Determine the (X, Y) coordinate at the center of the cell enclosing the given text.  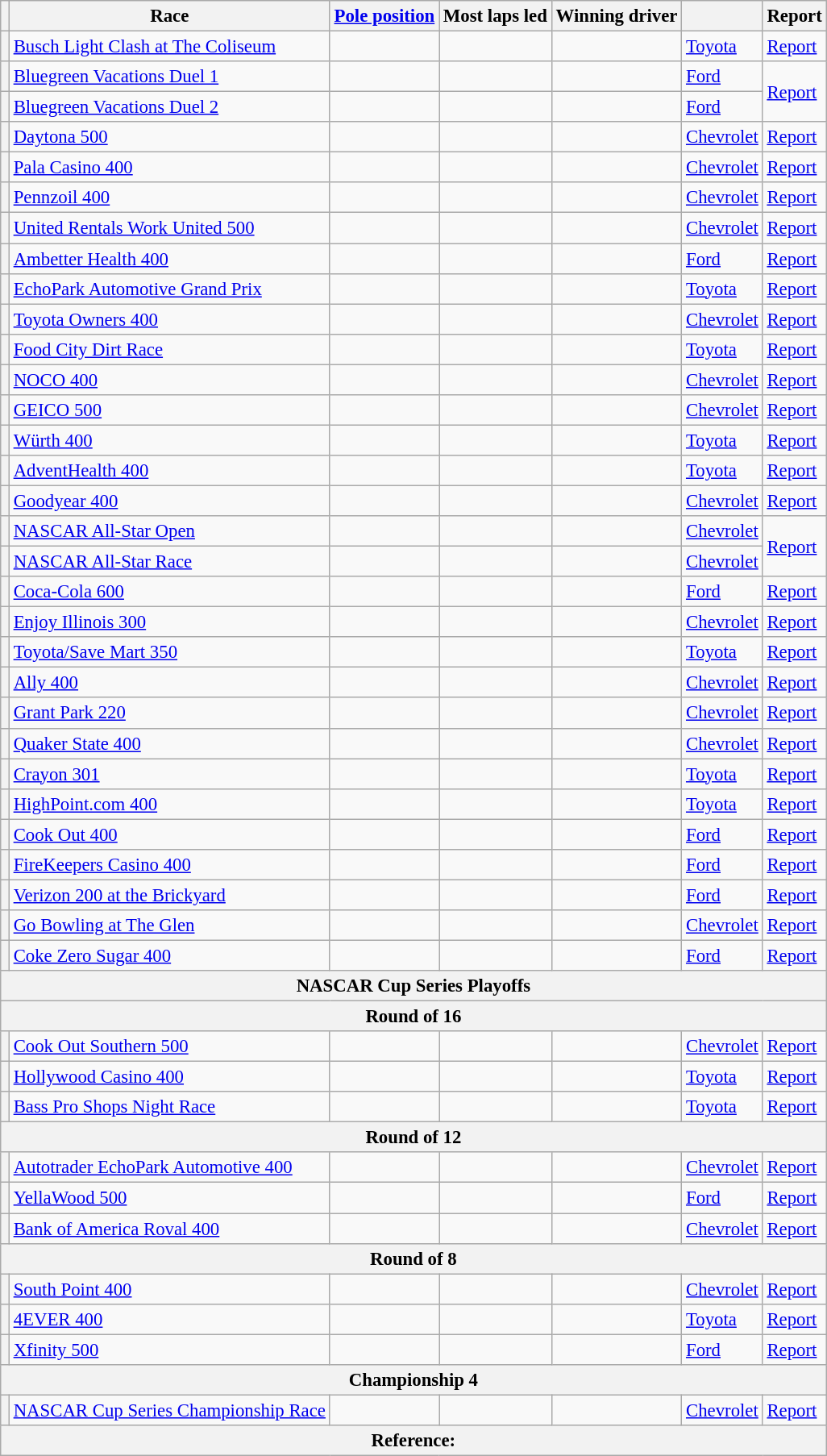
FireKeepers Casino 400 (169, 865)
Toyota/Save Mart 350 (169, 652)
Xfinity 500 (169, 1350)
Pala Casino 400 (169, 168)
Pennzoil 400 (169, 198)
Toyota Owners 400 (169, 319)
Goodyear 400 (169, 501)
EchoPark Automotive Grand Prix (169, 289)
Coca-Cola 600 (169, 592)
Winning driver (616, 16)
Bluegreen Vacations Duel 1 (169, 77)
Autotrader EchoPark Automotive 400 (169, 1168)
Hollywood Casino 400 (169, 1077)
AdventHealth 400 (169, 471)
United Rentals Work United 500 (169, 228)
Enjoy Illinois 300 (169, 622)
Race (169, 16)
4EVER 400 (169, 1319)
NASCAR Cup Series Playoffs (413, 986)
Round of 16 (413, 1017)
HighPoint.com 400 (169, 804)
Quaker State 400 (169, 743)
YellaWood 500 (169, 1198)
Ambetter Health 400 (169, 259)
Cook Out 400 (169, 834)
NASCAR All-Star Race (169, 562)
Bank of America Roval 400 (169, 1229)
Round of 12 (413, 1138)
Würth 400 (169, 440)
Grant Park 220 (169, 713)
Reference: (413, 1441)
Busch Light Clash at The Coliseum (169, 47)
NASCAR Cup Series Championship Race (169, 1410)
Most laps led (495, 16)
Coke Zero Sugar 400 (169, 955)
Verizon 200 at the Brickyard (169, 895)
Go Bowling at The Glen (169, 926)
South Point 400 (169, 1289)
Food City Dirt Race (169, 349)
Ally 400 (169, 683)
NOCO 400 (169, 380)
Round of 8 (413, 1258)
Bluegreen Vacations Duel 2 (169, 107)
GEICO 500 (169, 410)
NASCAR All-Star Open (169, 531)
Pole position (384, 16)
Championship 4 (413, 1380)
Cook Out Southern 500 (169, 1046)
Bass Pro Shops Night Race (169, 1107)
Daytona 500 (169, 137)
Crayon 301 (169, 774)
